Return (X, Y) of the center of cell containing provided text 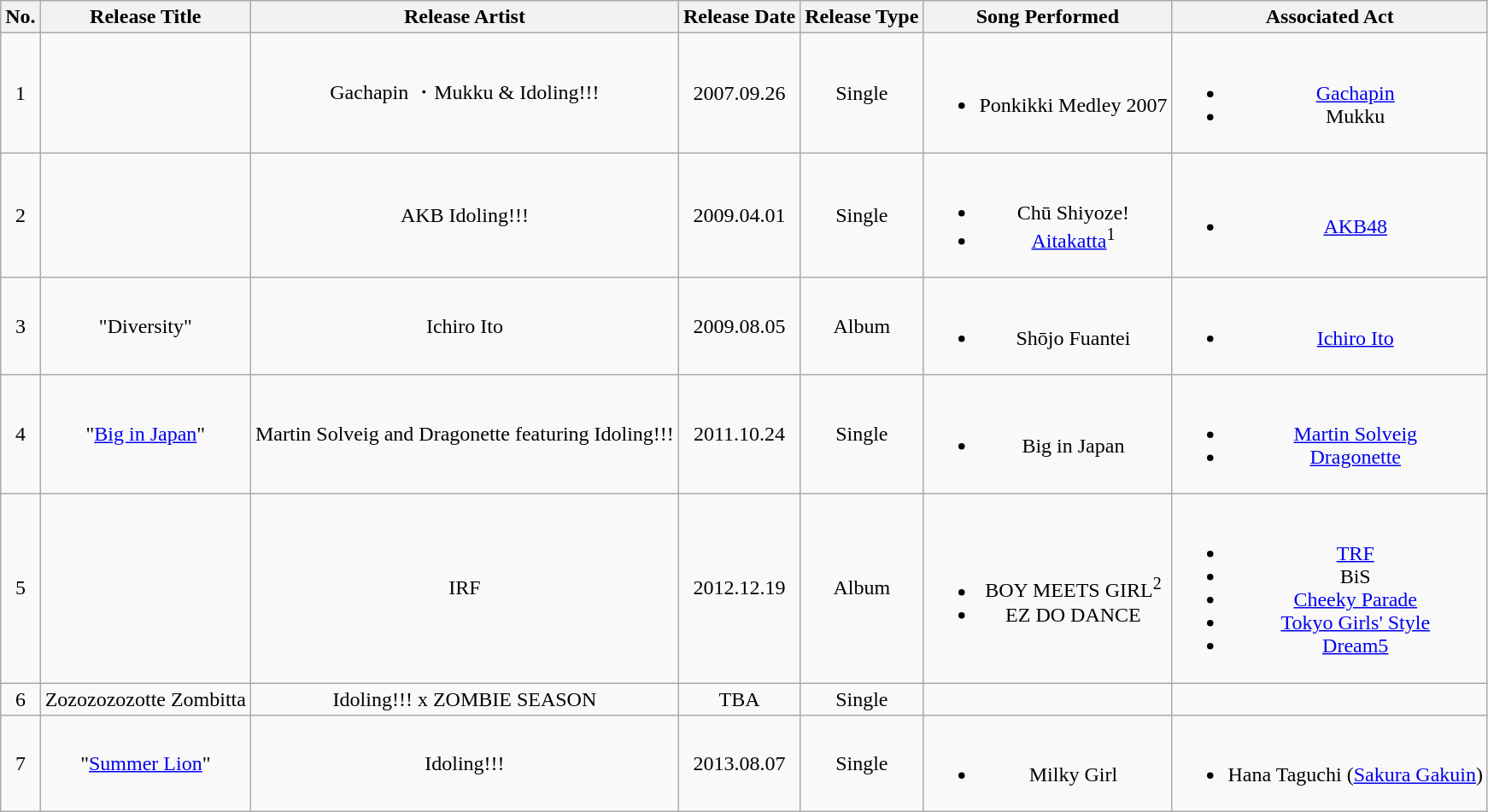
3 (21, 326)
Hana Taguchi (Sakura Gakuin) (1330, 763)
No. (21, 17)
2011.10.24 (739, 434)
BOY MEETS GIRL2EZ DO DANCE (1047, 589)
Idoling!!! (465, 763)
Idoling!!! x ZOMBIE SEASON (465, 699)
GachapinMukku (1330, 93)
Martin SolveigDragonette (1330, 434)
2013.08.07 (739, 763)
Release Date (739, 17)
Ponkikki Medley 2007 (1047, 93)
Martin Solveig and Dragonette featuring Idoling!!! (465, 434)
2012.12.19 (739, 589)
1 (21, 93)
2009.08.05 (739, 326)
Release Title (145, 17)
4 (21, 434)
IRF (465, 589)
Gachapin ・Mukku & Idoling!!! (465, 93)
2007.09.26 (739, 93)
"Diversity" (145, 326)
5 (21, 589)
TRFBiSCheeky ParadeTokyo Girls' StyleDream5 (1330, 589)
2 (21, 215)
"Summer Lion" (145, 763)
Big in Japan (1047, 434)
Release Type (862, 17)
AKB48 (1330, 215)
Milky Girl (1047, 763)
Chū Shiyoze!Aitakatta1 (1047, 215)
Zozozozozotte Zombitta (145, 699)
Song Performed (1047, 17)
6 (21, 699)
TBA (739, 699)
"Big in Japan" (145, 434)
AKB Idoling!!! (465, 215)
7 (21, 763)
Shōjo Fuantei (1047, 326)
Release Artist (465, 17)
Associated Act (1330, 17)
2009.04.01 (739, 215)
